Output the [x, y] coordinate of the center of the cell containing the given text.  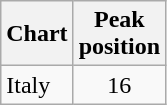
Italy [37, 85]
Chart [37, 34]
16 [119, 85]
Peakposition [119, 34]
